Scan for the cell matching the given text and deliver its (x, y) coordinate at center. 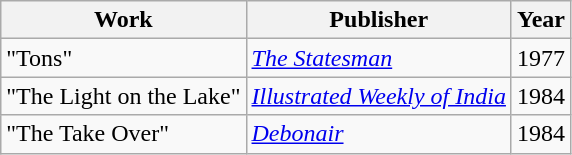
Publisher (378, 20)
"The Light on the Lake" (124, 96)
The Statesman (378, 58)
Illustrated Weekly of India (378, 96)
"Tons" (124, 58)
Year (540, 20)
Debonair (378, 134)
1977 (540, 58)
Work (124, 20)
"The Take Over" (124, 134)
